Locate the cell with the specified text and output its [X, Y] center coordinate. 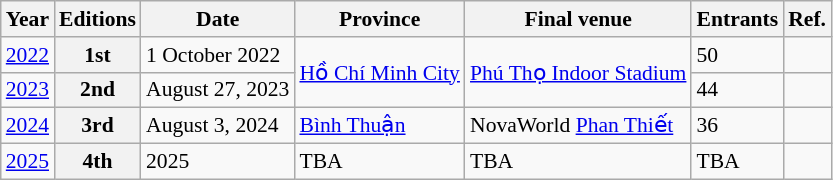
August 27, 2023 [218, 90]
Phú Thọ Indoor Stadium [578, 72]
36 [737, 126]
4th [98, 162]
1st [98, 55]
3rd [98, 126]
Final venue [578, 19]
2022 [28, 55]
44 [737, 90]
2023 [28, 90]
Editions [98, 19]
Date [218, 19]
Entrants [737, 19]
1 October 2022 [218, 55]
Province [380, 19]
Hồ Chí Minh City [380, 72]
NovaWorld Phan Thiết [578, 126]
Bình Thuận [380, 126]
August 3, 2024 [218, 126]
Ref. [807, 19]
2nd [98, 90]
2024 [28, 126]
Year [28, 19]
50 [737, 55]
